Return the [x, y] coordinate for the center point of the cell that contains the specified text.  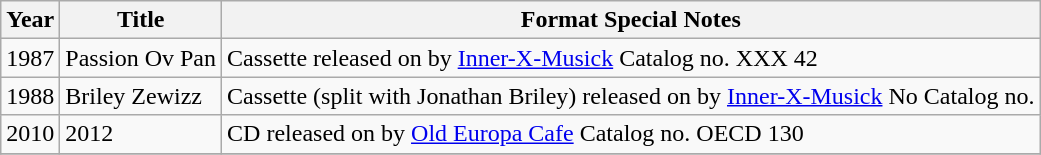
Cassette (split with Jonathan Briley) released on by Inner-X-Musick No Catalog no. [631, 96]
Format Special Notes [631, 20]
2010 [30, 134]
Cassette released on by Inner-X-Musick Catalog no. XXX 42 [631, 58]
Year [30, 20]
CD released on by Old Europa Cafe Catalog no. OECD 130 [631, 134]
Briley Zewizz [141, 96]
Passion Ov Pan [141, 58]
2012 [141, 134]
Title [141, 20]
1988 [30, 96]
1987 [30, 58]
